Pinpoint the cell where the given text exists, returning its [X, Y] midpoint coordinate. 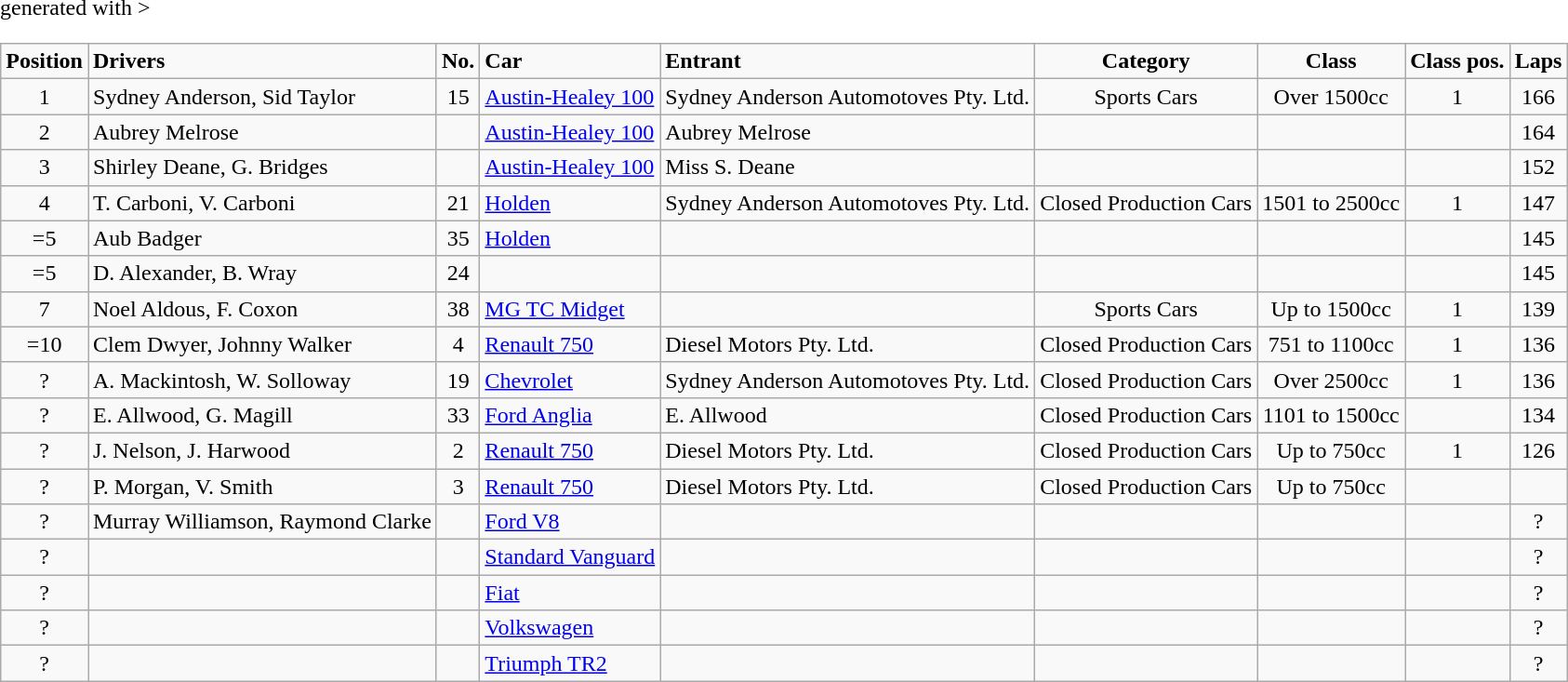
Category [1146, 61]
Over 1500cc [1332, 97]
Ford Anglia [570, 415]
134 [1538, 415]
Clem Dwyer, Johnny Walker [262, 344]
MG TC Midget [570, 309]
Over 2500cc [1332, 380]
Miss S. Deane [848, 167]
Shirley Deane, G. Bridges [262, 167]
Sydney Anderson, Sid Taylor [262, 97]
24 [458, 274]
147 [1538, 203]
T. Carboni, V. Carboni [262, 203]
D. Alexander, B. Wray [262, 274]
Entrant [848, 61]
E. Allwood [848, 415]
Murray Williamson, Raymond Clarke [262, 522]
152 [1538, 167]
Class [1332, 61]
164 [1538, 132]
Aub Badger [262, 238]
Chevrolet [570, 380]
21 [458, 203]
166 [1538, 97]
Triumph TR2 [570, 663]
E. Allwood, G. Magill [262, 415]
139 [1538, 309]
=10 [45, 344]
Standard Vanguard [570, 557]
Car [570, 61]
Volkswagen [570, 628]
7 [45, 309]
33 [458, 415]
35 [458, 238]
1101 to 1500cc [1332, 415]
Noel Aldous, F. Coxon [262, 309]
19 [458, 380]
P. Morgan, V. Smith [262, 487]
126 [1538, 450]
A. Mackintosh, W. Solloway [262, 380]
15 [458, 97]
Fiat [570, 593]
Drivers [262, 61]
38 [458, 309]
Class pos. [1457, 61]
1501 to 2500cc [1332, 203]
Ford V8 [570, 522]
No. [458, 61]
J. Nelson, J. Harwood [262, 450]
Up to 1500cc [1332, 309]
751 to 1100cc [1332, 344]
Position [45, 61]
Laps [1538, 61]
